Search for the cell housing the specified text and yield its [x, y] center coordinate. 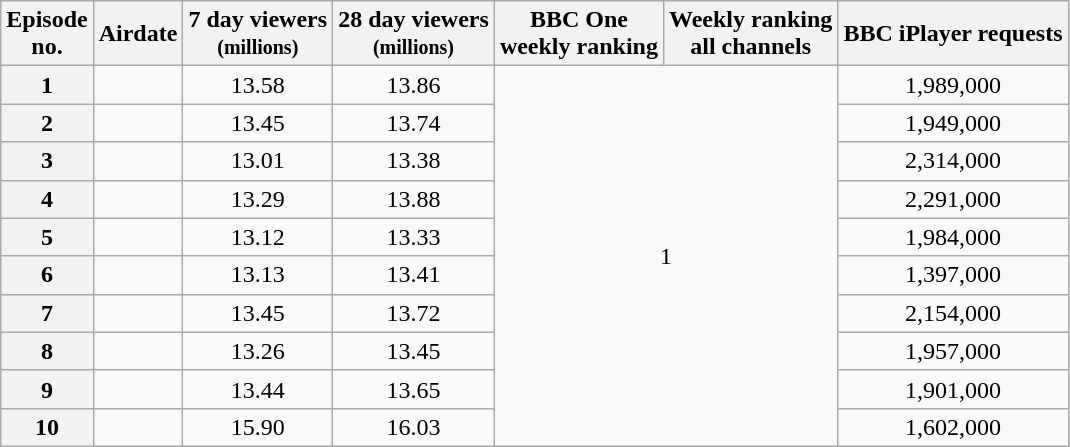
1,989,000 [953, 85]
3 [47, 161]
1,397,000 [953, 275]
6 [47, 275]
2 [47, 123]
13.38 [414, 161]
13.44 [258, 389]
9 [47, 389]
1,602,000 [953, 427]
13.29 [258, 199]
Weekly rankingall channels [750, 34]
28 day viewers(millions) [414, 34]
BBC iPlayer requests [953, 34]
2,291,000 [953, 199]
13.72 [414, 313]
5 [47, 237]
13.33 [414, 237]
16.03 [414, 427]
13.65 [414, 389]
1,984,000 [953, 237]
13.74 [414, 123]
1,901,000 [953, 389]
13.01 [258, 161]
BBC Oneweekly ranking [578, 34]
13.12 [258, 237]
7 [47, 313]
13.86 [414, 85]
13.88 [414, 199]
1,949,000 [953, 123]
13.26 [258, 351]
13.41 [414, 275]
4 [47, 199]
13.13 [258, 275]
8 [47, 351]
10 [47, 427]
2,154,000 [953, 313]
13.58 [258, 85]
Episodeno. [47, 34]
15.90 [258, 427]
1,957,000 [953, 351]
2,314,000 [953, 161]
7 day viewers(millions) [258, 34]
Airdate [138, 34]
